Find where the given text appears and provide that cell's center as [X, Y] coordinate. 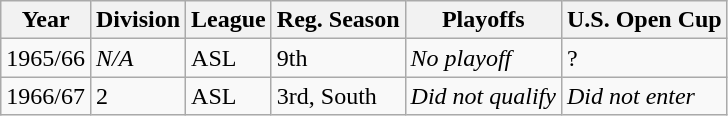
2 [138, 96]
1965/66 [46, 58]
? [644, 58]
Playoffs [483, 20]
League [229, 20]
Did not enter [644, 96]
Division [138, 20]
Reg. Season [338, 20]
Year [46, 20]
U.S. Open Cup [644, 20]
No playoff [483, 58]
9th [338, 58]
3rd, South [338, 96]
1966/67 [46, 96]
N/A [138, 58]
Did not qualify [483, 96]
